Determine the [X, Y] coordinate at the center of the cell enclosing the given text.  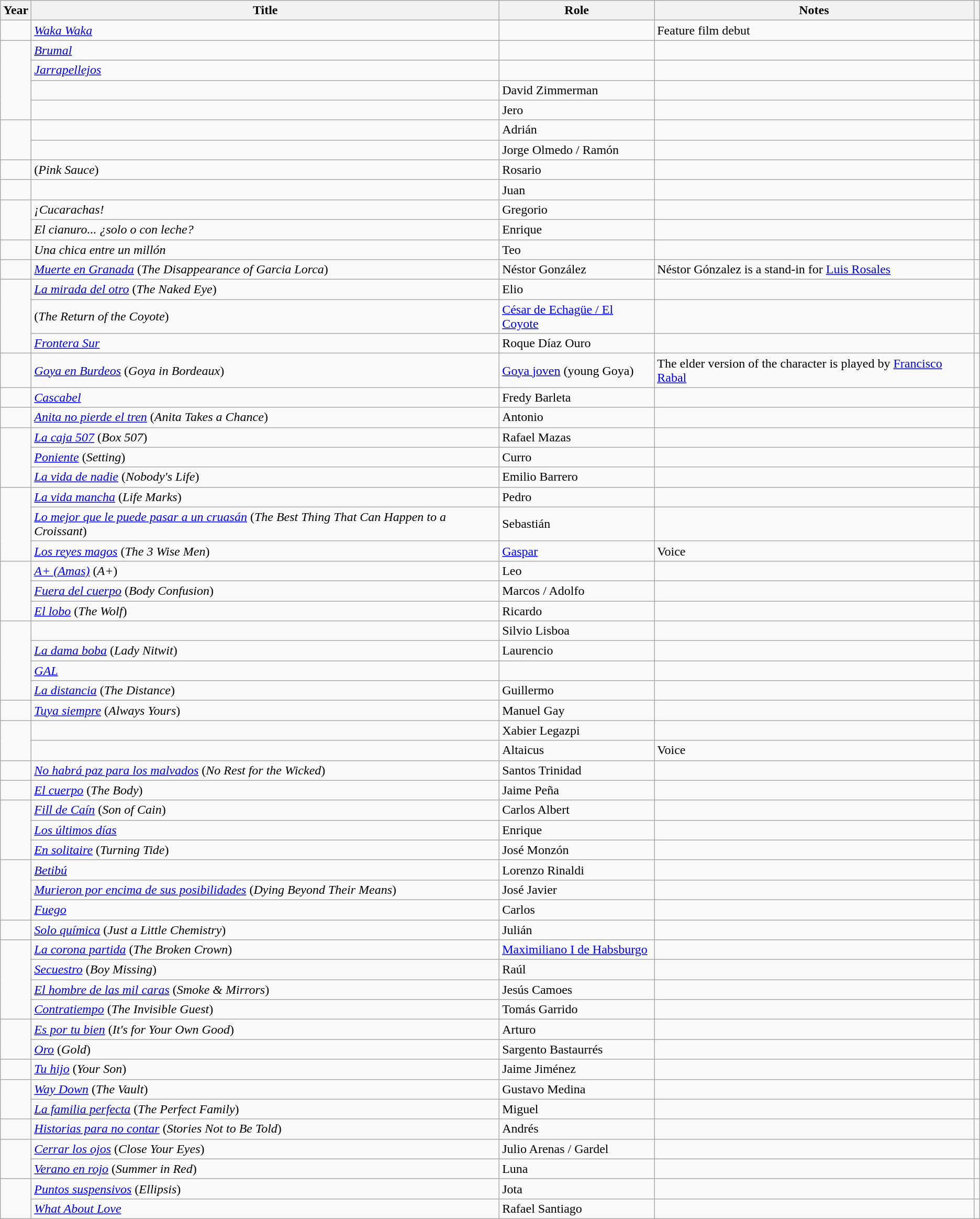
Jaime Peña [577, 790]
Fill de Caín (Son of Cain) [265, 810]
Carlos Albert [577, 810]
La mirada del otro (The Naked Eye) [265, 290]
Julio Arenas / Gardel [577, 1149]
Teo [577, 250]
La vida mancha (Life Marks) [265, 497]
Title [265, 10]
Emilio Barrero [577, 477]
Silvio Lisboa [577, 631]
Verano en rojo (Summer in Red) [265, 1169]
Murieron por encima de sus posibilidades (Dying Beyond Their Means) [265, 890]
José Monzón [577, 850]
Néstor Gónzalez is a stand-in for Luis Rosales [814, 270]
El hombre de las mil caras (Smoke & Mirrors) [265, 990]
Cerrar los ojos (Close Your Eyes) [265, 1149]
Role [577, 10]
El cuerpo (The Body) [265, 790]
Tuya siempre (Always Yours) [265, 711]
Jarrapellejos [265, 70]
Altaicus [577, 750]
Goya joven (young Goya) [577, 371]
Guillermo [577, 691]
Anita no pierde el tren (Anita Takes a Chance) [265, 417]
El cianuro... ¿solo o con leche? [265, 229]
Poniente (Setting) [265, 457]
Laurencio [577, 651]
Maximiliano I de Habsburgo [577, 950]
Solo química (Just a Little Chemistry) [265, 929]
Contratiempo (The Invisible Guest) [265, 1010]
Gaspar [577, 551]
Fuego [265, 910]
Jorge Olmedo / Ramón [577, 150]
Pedro [577, 497]
Historias para no contar (Stories Not to Be Told) [265, 1129]
Betibú [265, 870]
(The Return of the Coyote) [265, 316]
Muerte en Granada (The Disappearance of Garcia Lorca) [265, 270]
Waka Waka [265, 30]
José Javier [577, 890]
Marcos / Adolfo [577, 591]
Curro [577, 457]
Raúl [577, 970]
Puntos suspensivos (Ellipsis) [265, 1189]
Tu hijo (Your Son) [265, 1069]
Lo mejor que le puede pasar a un cruasán (The Best Thing That Can Happen to a Croissant) [265, 524]
Adrián [577, 130]
Gregorio [577, 209]
Néstor González [577, 270]
El lobo (The Wolf) [265, 611]
La caja 507 (Box 507) [265, 437]
Jero [577, 110]
Goya en Burdeos (Goya in Bordeaux) [265, 371]
(Pink Sauce) [265, 170]
Oro (Gold) [265, 1049]
Juan [577, 190]
La corona partida (The Broken Crown) [265, 950]
What About Love [265, 1209]
Tomás Garrido [577, 1010]
Brumal [265, 50]
Carlos [577, 910]
Es por tu bien (It's for Your Own Good) [265, 1029]
Santos Trinidad [577, 770]
Sargento Bastaurrés [577, 1049]
Antonio [577, 417]
Rafael Mazas [577, 437]
Lorenzo Rinaldi [577, 870]
Arturo [577, 1029]
Elio [577, 290]
Sebastián [577, 524]
Roque Díaz Ouro [577, 343]
Una chica entre un millón [265, 250]
A+ (Amas) (A+) [265, 571]
Jota [577, 1189]
Ricardo [577, 611]
Rosario [577, 170]
Secuestro (Boy Missing) [265, 970]
Jaime Jiménez [577, 1069]
En solitaire (Turning Tide) [265, 850]
Andrés [577, 1129]
Year [16, 10]
La dama boba (Lady Nitwit) [265, 651]
Luna [577, 1169]
Notes [814, 10]
La distancia (The Distance) [265, 691]
Manuel Gay [577, 711]
Miguel [577, 1109]
Julián [577, 929]
Fuera del cuerpo (Body Confusion) [265, 591]
Cascabel [265, 397]
GAL [265, 671]
Xabier Legazpi [577, 730]
Fredy Barleta [577, 397]
La familia perfecta (The Perfect Family) [265, 1109]
Way Down (The Vault) [265, 1089]
Los reyes magos (The 3 Wise Men) [265, 551]
Rafael Santiago [577, 1209]
Los últimos días [265, 830]
César de Echagüe / El Coyote [577, 316]
Leo [577, 571]
David Zimmerman [577, 90]
Frontera Sur [265, 343]
La vida de nadie (Nobody's Life) [265, 477]
The elder version of the character is played by Francisco Rabal [814, 371]
Gustavo Medina [577, 1089]
Feature film debut [814, 30]
No habrá paz para los malvados (No Rest for the Wicked) [265, 770]
Jesús Camoes [577, 990]
¡Cucarachas! [265, 209]
